For the text-containing cell, return its midpoint in (x, y) coordinate format. 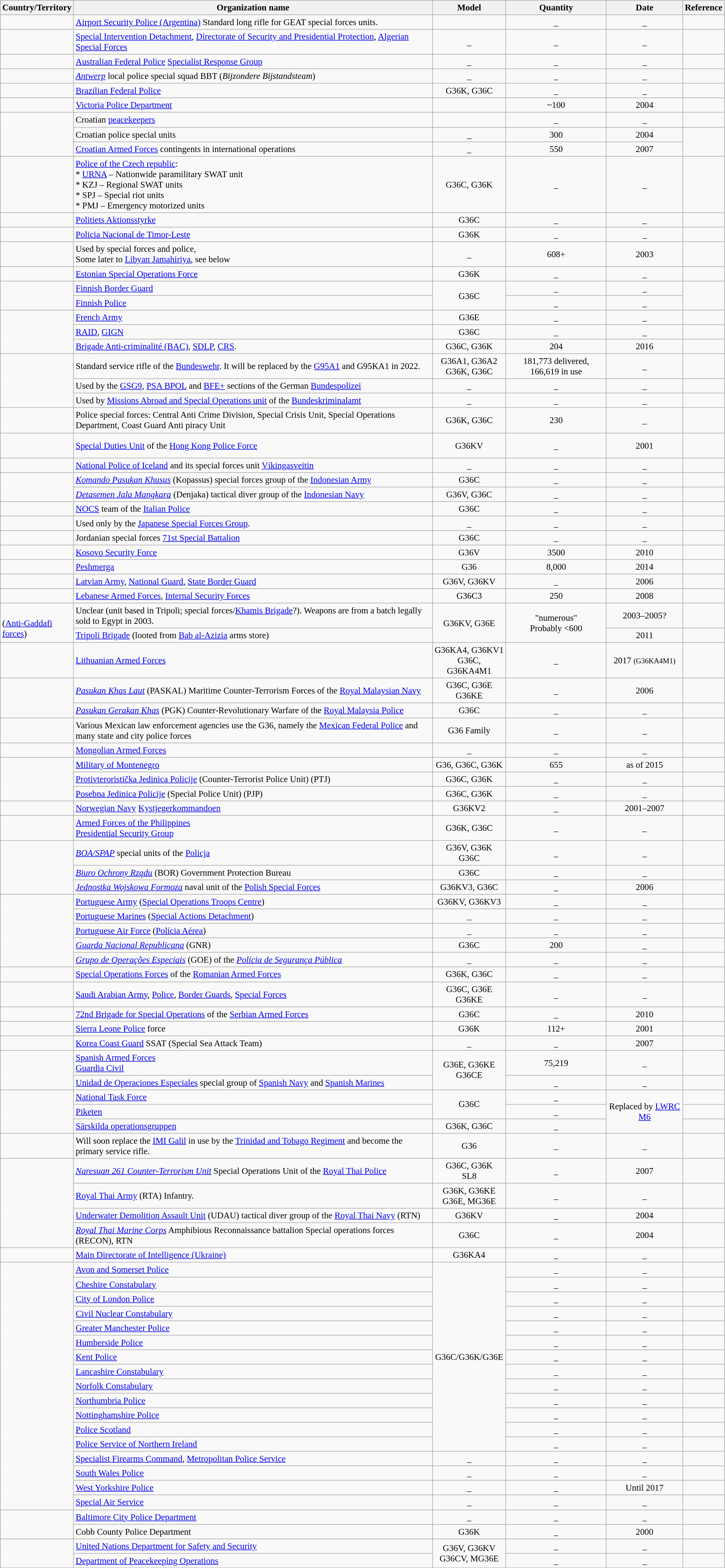
Nottinghamshire Police (253, 1415)
G36 Family (469, 730)
Finnish Border Guard (253, 289)
Lebanese Armed Forces, Internal Security Forces (253, 596)
G36KV, G36KV3 (469, 902)
Norfolk Constabulary (253, 1386)
G36V, G36KVG36CV, MG36E (469, 1553)
G36KA4, G36KV1G36C, G36KA4M1 (469, 661)
Humberside Police (253, 1343)
Cheshire Constabulary (253, 1284)
National Task Force (253, 1097)
National Police of Iceland and its special forces unit Víkingasveitin (253, 465)
Mongolian Armed Forces (253, 750)
Jednostka Wojskowa Formoza naval unit of the Polish Special Forces (253, 887)
Standard service rifle of the Bundeswehr. It will be replaced by the G95A1 and G95KA1 in 2022. (253, 367)
204 (556, 347)
South Wales Police (253, 1473)
Date (645, 8)
Special Duties Unit of the Hong Kong Police Force (253, 446)
G36KV, G36E (469, 623)
Grupo de Operações Especiais (GOE) of the Polícia de Segurança Pública (253, 960)
Croatian Armed Forces contingents in international operations (253, 149)
Used only by the Japanese Special Forces Group. (253, 523)
Police Scotland (253, 1430)
Underwater Demolition Assault Unit (UDAU) tactical diver group of the Royal Thai Navy (RTN) (253, 1216)
Military of Montenegro (253, 765)
G36KA4 (469, 1255)
Department of Peacekeeping Operations (253, 1561)
United Nations Department for Safety and Security (253, 1546)
2017 (G36KA4M1) (645, 661)
Politiets Aktionsstyrke (253, 220)
2014 (645, 567)
2016 (645, 347)
Various Mexican law enforcement agencies use the G36, namely the Mexican Federal Police and many state and city police forces (253, 730)
Brigade Anti-criminalité (BAC), SDLP, CRS. (253, 347)
Civil Nuclear Constabulary (253, 1313)
3500 (556, 552)
Portuguese Army (Special Operations Troops Centre) (253, 902)
200 (556, 945)
Guarda Nacional Republicana (GNR) (253, 945)
655 (556, 765)
Avon and Somerset Police (253, 1270)
(Anti-Gaddafi forces) (37, 623)
Will soon replace the IMI Galil in use by the Trinidad and Tobago Regiment and become the primary service rifle. (253, 1146)
as of 2015 (645, 765)
Replaced by LWRC M6 (645, 1112)
112+ (556, 1028)
181,773 delivered, 166,619 in use (556, 367)
Posebna Jedinica Policije (Special Police Unit) (PJP) (253, 794)
Airport Security Police (Argentina) Standard long rifle for GEAT special forces units. (253, 22)
Spanish Armed ForcesGuardia Civil (253, 1063)
G36K, G36KEG36E, MG36E (469, 1196)
Detasemen Jala Mangkara (Denjaka) tactical diver group of the Indonesian Navy (253, 494)
Protivteroristička Jedinica Policije (Counter-Terrorist Police Unit) (PTJ) (253, 779)
Pasukan Gerakan Khas (PGK) Counter-Revolutionary Warfare of the Royal Malaysia Police (253, 711)
Estonian Special Operations Force (253, 274)
Croatian peacekeepers (253, 120)
Special Intervention Detachment, Directorate of Security and Presidential Protection, Algerian Special Forces (253, 42)
Särskilda operationsgruppen (253, 1126)
2003 (645, 255)
2003–2005? (645, 616)
"numerous" Probably <600 (556, 623)
G36V, G36KG36C (469, 853)
Jordanian special forces 71st Special Battalion (253, 538)
Policia Nacional de Timor-Leste (253, 234)
250 (556, 596)
8,000 (556, 567)
75,219 (556, 1063)
Lancashire Constabulary (253, 1372)
Piketen (253, 1112)
Quantity (556, 8)
G36V (469, 552)
Pasukan Khas Laut (PASKAL) Maritime Counter-Terrorism Forces of the Royal Malaysian Navy (253, 691)
2011 (645, 635)
G36KV3, G36C (469, 887)
G36KV2 (469, 808)
Antwerp local police special squad BBT (Bijzondere Bijstandsteam) (253, 76)
Baltimore City Police Department (253, 1517)
Peshmerga (253, 567)
G36V, G36KV (469, 582)
Unidad de Operaciones Especiales special group of Spanish Navy and Spanish Marines (253, 1083)
Armed Forces of the PhilippinesPresidential Security Group (253, 828)
Organization name (253, 8)
G36V, G36C (469, 494)
Northumbria Police (253, 1401)
Until 2017 (645, 1488)
G36C, G36KSL8 (469, 1171)
Used by the GSG9, PSA BPOL and BFE+ sections of the German Bundespolizei (253, 386)
Croatian police special units (253, 135)
Kosovo Security Force (253, 552)
Saudi Arabian Army, Police, Border Guards, Special Forces (253, 994)
Special Air Service (253, 1503)
Finnish Police (253, 303)
Royal Thai Marine Corps Amphibious Reconnaissance battalion Special operations forces (RECON), RTN (253, 1235)
Latvian Army, National Guard, State Border Guard (253, 582)
Reference (704, 8)
G36C/G36K/G36E (469, 1357)
G36C3 (469, 596)
BOA/SPAP special units of the Policja (253, 853)
Kent Police (253, 1357)
G36E (469, 318)
NOCS team of the Italian Police (253, 509)
300 (556, 135)
Australian Federal Police Specialist Response Group (253, 62)
Tripoli Brigade (looted from Bab al-Azizia arms store) (253, 635)
608+ (556, 255)
Norwegian Navy Kystjegerkommandoen (253, 808)
Model (469, 8)
Lithuanian Armed Forces (253, 661)
Police special forces: Central Anti Crime Division, Special Crisis Unit, Special Operations Department, Coast Guard Anti piracy Unit (253, 421)
Cobb County Police Department (253, 1532)
Greater Manchester Police (253, 1328)
Brazilian Federal Police (253, 91)
Komando Pasukan Khusus (Kopassus) special forces group of the Indonesian Army (253, 480)
2000 (645, 1532)
RAID, GIGN (253, 332)
Naresuan 261 Counter-Terrorism Unit Special Operations Unit of the Royal Thai Police (253, 1171)
City of London Police (253, 1299)
West Yorkshire Police (253, 1488)
Victoria Police Department (253, 106)
Royal Thai Army (RTA) Infantry. (253, 1196)
230 (556, 421)
2001–2007 (645, 808)
Biuro Ochrony Rządu (BOR) Government Protection Bureau (253, 873)
~100 (556, 106)
Sierra Leone Police force (253, 1028)
French Army (253, 318)
Korea Coast Guard SSAT (Special Sea Attack Team) (253, 1043)
Unclear (unit based in Tripoli; special forces/Khamis Brigade?). Weapons are from a batch legally sold to Egypt in 2003. (253, 616)
Used by special forces and police, Some later to Libyan Jamahiriya, see below (253, 255)
2008 (645, 596)
Main Directorate of Intelligence (Ukraine) (253, 1255)
Used by Missions Abroad and Special Operations unit of the Bundeskriminalamt (253, 401)
72nd Brigade for Special Operations of the Serbian Armed Forces (253, 1014)
Special Operations Forces of the Romanian Armed Forces (253, 975)
G36E, G36KEG36CE (469, 1070)
G36, G36C, G36K (469, 765)
Portuguese Air Force (Polícia Aérea) (253, 931)
Portuguese Marines (Special Actions Detachment) (253, 916)
Specialist Firearms Command, Metropolitan Police Service (253, 1459)
Country/Territory (37, 8)
550 (556, 149)
G36A1, G36A2G36K, G36C (469, 367)
Police Service of Northern Ireland (253, 1444)
